Locate the cell with the specified text and output its [x, y] center coordinate. 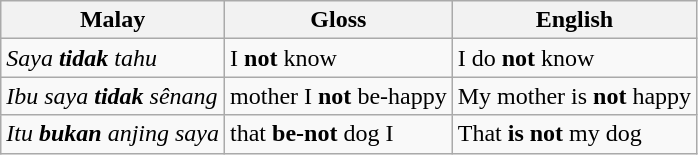
mother I not be-happy [339, 96]
that be-not dog I [339, 134]
That is not my dog [574, 134]
Gloss [339, 20]
My mother is not happy [574, 96]
Itu bukan anjing saya [113, 134]
Malay [113, 20]
Saya tidak tahu [113, 58]
English [574, 20]
I do not know [574, 58]
I not know [339, 58]
Ibu saya tidak sênang [113, 96]
